Search for the cell housing the specified text and yield its [x, y] center coordinate. 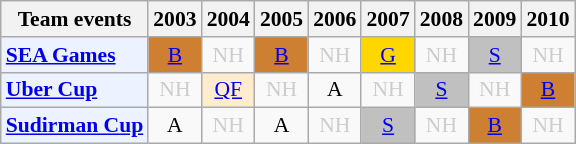
2005 [282, 19]
2007 [388, 19]
SEA Games [75, 55]
2010 [548, 19]
2004 [228, 19]
2009 [494, 19]
2003 [174, 19]
QF [228, 90]
2006 [334, 19]
G [388, 55]
Team events [75, 19]
Uber Cup [75, 90]
Sudirman Cup [75, 126]
2008 [442, 19]
